Search for the cell housing the specified text and yield its (X, Y) center coordinate. 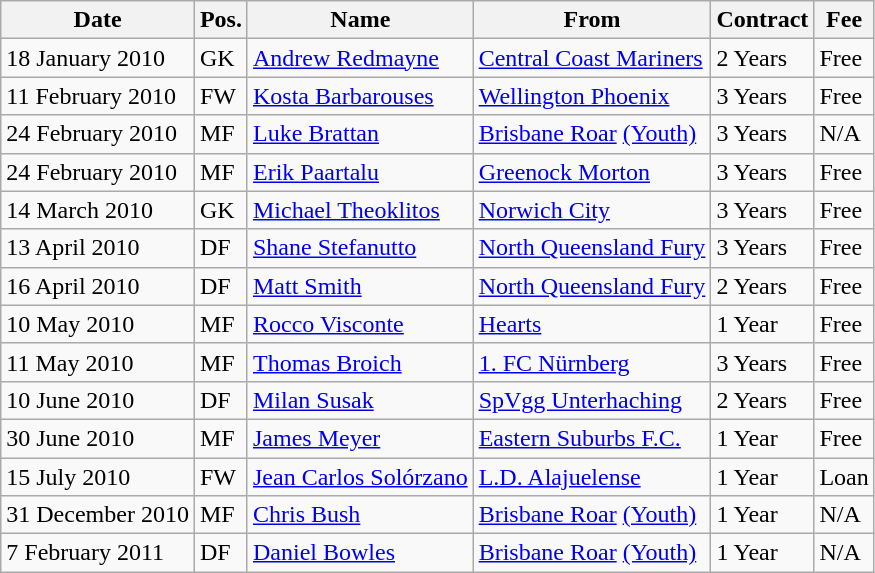
13 April 2010 (98, 248)
16 April 2010 (98, 286)
1. FC Nürnberg (592, 362)
Contract (762, 20)
Loan (844, 477)
Norwich City (592, 210)
Hearts (592, 324)
Thomas Broich (360, 362)
Name (360, 20)
Rocco Visconte (360, 324)
Matt Smith (360, 286)
L.D. Alajuelense (592, 477)
James Meyer (360, 438)
Daniel Bowles (360, 553)
Luke Brattan (360, 134)
Fee (844, 20)
Jean Carlos Solórzano (360, 477)
Milan Susak (360, 400)
11 February 2010 (98, 96)
Greenock Morton (592, 172)
From (592, 20)
Pos. (220, 20)
Eastern Suburbs F.C. (592, 438)
30 June 2010 (98, 438)
Central Coast Mariners (592, 58)
Erik Paartalu (360, 172)
14 March 2010 (98, 210)
31 December 2010 (98, 515)
7 February 2011 (98, 553)
Andrew Redmayne (360, 58)
10 June 2010 (98, 400)
Chris Bush (360, 515)
Date (98, 20)
Michael Theoklitos (360, 210)
18 January 2010 (98, 58)
10 May 2010 (98, 324)
11 May 2010 (98, 362)
15 July 2010 (98, 477)
SpVgg Unterhaching (592, 400)
Wellington Phoenix (592, 96)
Shane Stefanutto (360, 248)
Kosta Barbarouses (360, 96)
